For the text-containing cell, return its midpoint in (x, y) coordinate format. 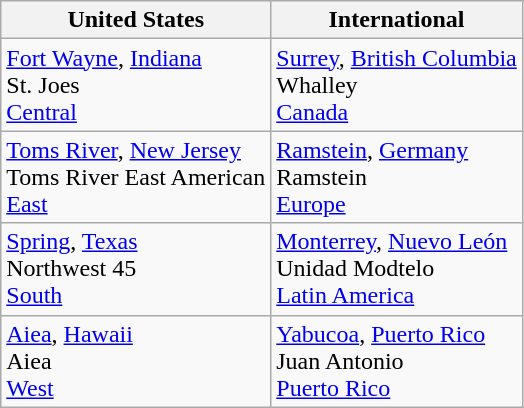
Monterrey, Nuevo León Unidad Modtelo Latin America (397, 269)
Surrey, British Columbia Whalley Canada (397, 85)
Fort Wayne, Indiana St. Joes Central (136, 85)
United States (136, 20)
Yabucoa, Puerto Rico Juan Antonio Puerto Rico (397, 361)
International (397, 20)
Aiea, Hawaii Aiea West (136, 361)
Toms River, New Jersey Toms River East American East (136, 177)
Ramstein, Germany Ramstein Europe (397, 177)
Spring, Texas Northwest 45 South (136, 269)
